Capture the cell that displays the provided text and extract its [x, y] central coordinate. 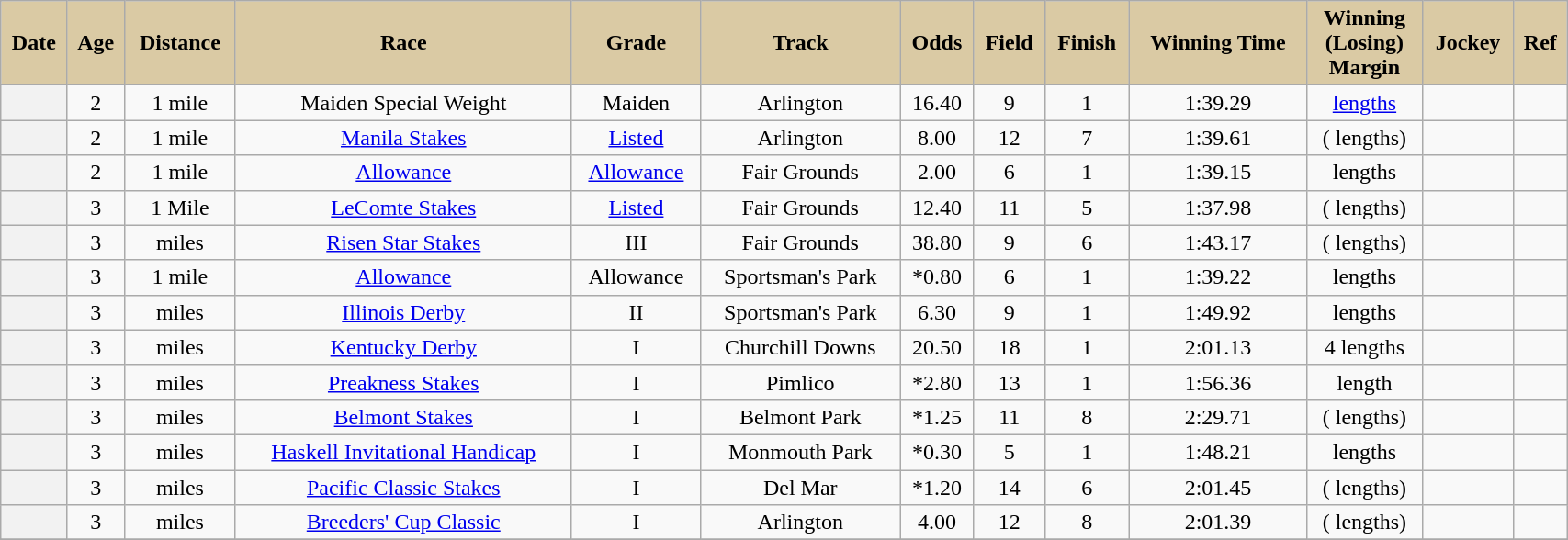
length [1365, 382]
1:43.17 [1218, 242]
18 [1009, 347]
LeComte Stakes [403, 208]
2:01.39 [1218, 523]
1:48.21 [1218, 452]
*2.80 [937, 382]
1:39.61 [1218, 138]
Winning Time [1218, 43]
Illinois Derby [403, 312]
Track [801, 43]
13 [1009, 382]
1:39.22 [1218, 277]
1:56.36 [1218, 382]
12.40 [937, 208]
Pimlico [801, 382]
Monmouth Park [801, 452]
III [636, 242]
*1.20 [937, 488]
Date [34, 43]
*0.30 [937, 452]
20.50 [937, 347]
16.40 [937, 103]
7 [1087, 138]
Finish [1087, 43]
2:01.45 [1218, 488]
Maiden [636, 103]
1 Mile [180, 208]
Distance [180, 43]
1:39.29 [1218, 103]
*0.80 [937, 277]
8.00 [937, 138]
Maiden Special Weight [403, 103]
4 lengths [1365, 347]
1:37.98 [1218, 208]
Breeders' Cup Classic [403, 523]
Jockey [1468, 43]
Pacific Classic Stakes [403, 488]
*1.25 [937, 417]
Grade [636, 43]
2.00 [937, 173]
2:29.71 [1218, 417]
1:49.92 [1218, 312]
Belmont Park [801, 417]
Winning(Losing)Margin [1365, 43]
Haskell Invitational Handicap [403, 452]
4.00 [937, 523]
14 [1009, 488]
Odds [937, 43]
II [636, 312]
Preakness Stakes [403, 382]
6.30 [937, 312]
Del Mar [801, 488]
Risen Star Stakes [403, 242]
38.80 [937, 242]
Race [403, 43]
Manila Stakes [403, 138]
2:01.13 [1218, 347]
Belmont Stakes [403, 417]
Ref [1540, 43]
Age [96, 43]
Field [1009, 43]
Kentucky Derby [403, 347]
1:39.15 [1218, 173]
Churchill Downs [801, 347]
